Search for the cell housing the specified text and yield its [X, Y] center coordinate. 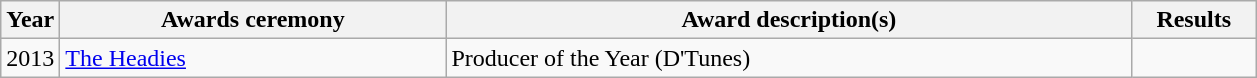
Award description(s) [789, 20]
The Headies [253, 58]
Results [1194, 20]
2013 [30, 58]
Year [30, 20]
Awards ceremony [253, 20]
Producer of the Year (D'Tunes) [789, 58]
